Identify which cell holds the provided text, then report its [x, y] central coordinate. 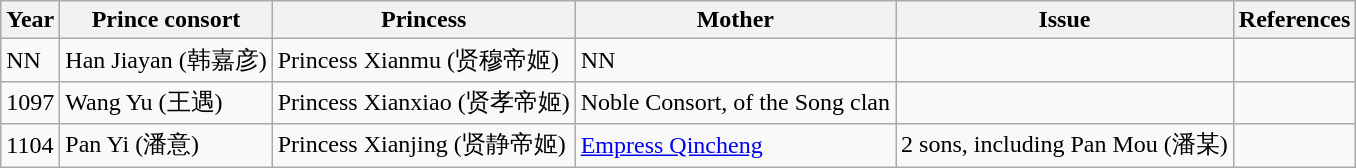
Han Jiayan (韩嘉彦) [166, 60]
Prince consort [166, 20]
Princess Xianjing (贤静帝姬) [424, 146]
2 sons, including Pan Mou (潘某) [1065, 146]
Empress Qincheng [735, 146]
1097 [30, 102]
Princess [424, 20]
Wang Yu (王遇) [166, 102]
Pan Yi (潘意) [166, 146]
References [1294, 20]
Mother [735, 20]
Princess Xianxiao (贤孝帝姬) [424, 102]
Noble Consort, of the Song clan [735, 102]
Issue [1065, 20]
Year [30, 20]
1104 [30, 146]
Princess Xianmu (贤穆帝姬) [424, 60]
